For the text-containing cell, return its midpoint in (x, y) coordinate format. 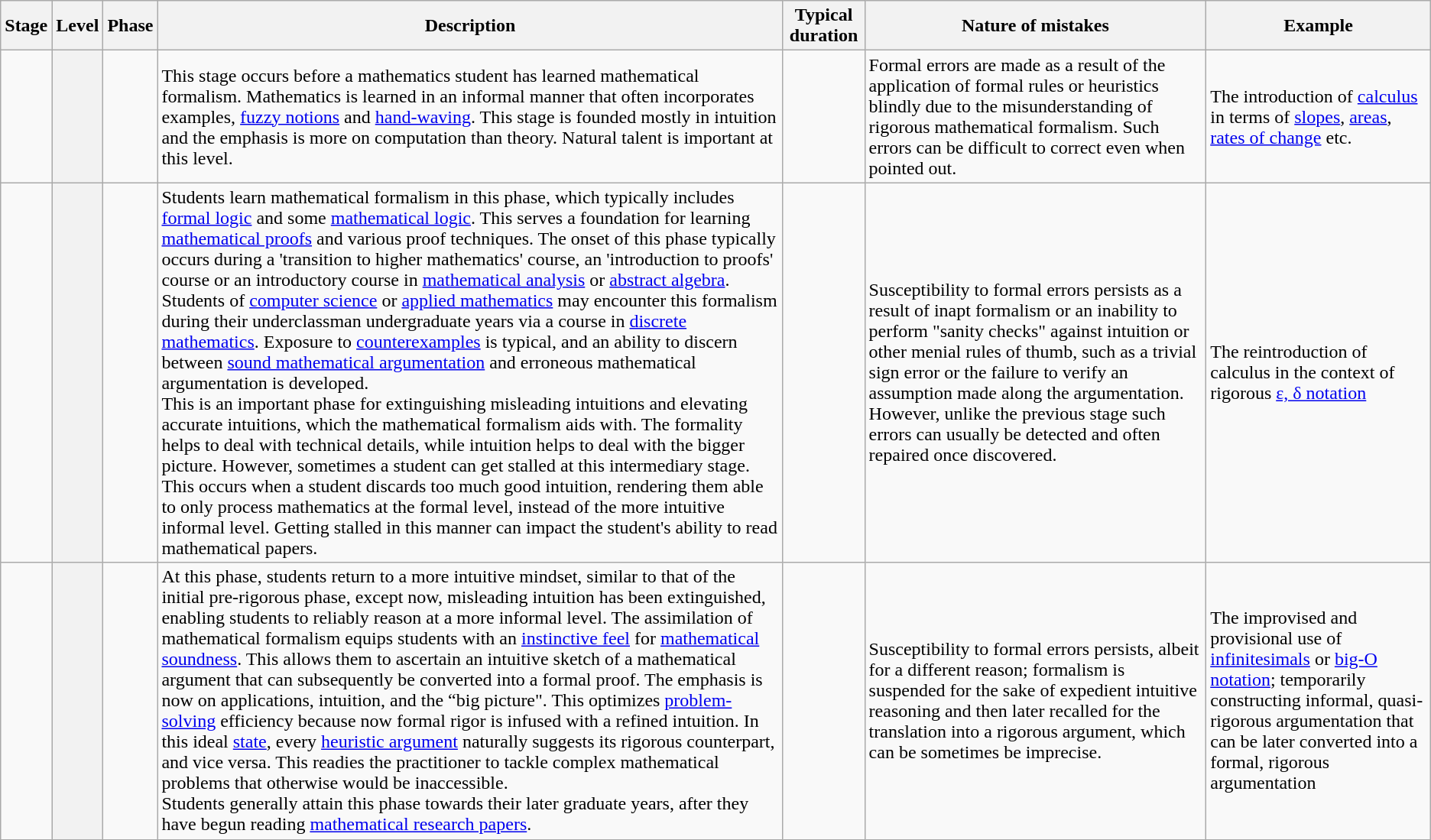
Description (470, 26)
Typical duration (824, 26)
Stage (26, 26)
Example (1319, 26)
Nature of mistakes (1035, 26)
Phase (130, 26)
The introduction of calculus in terms of slopes, areas, rates of change etc. (1319, 116)
The reintroduction of calculus in the context of rigorous ε, δ notation (1319, 373)
Level (78, 26)
